Search for the cell housing the specified text and yield its (x, y) center coordinate. 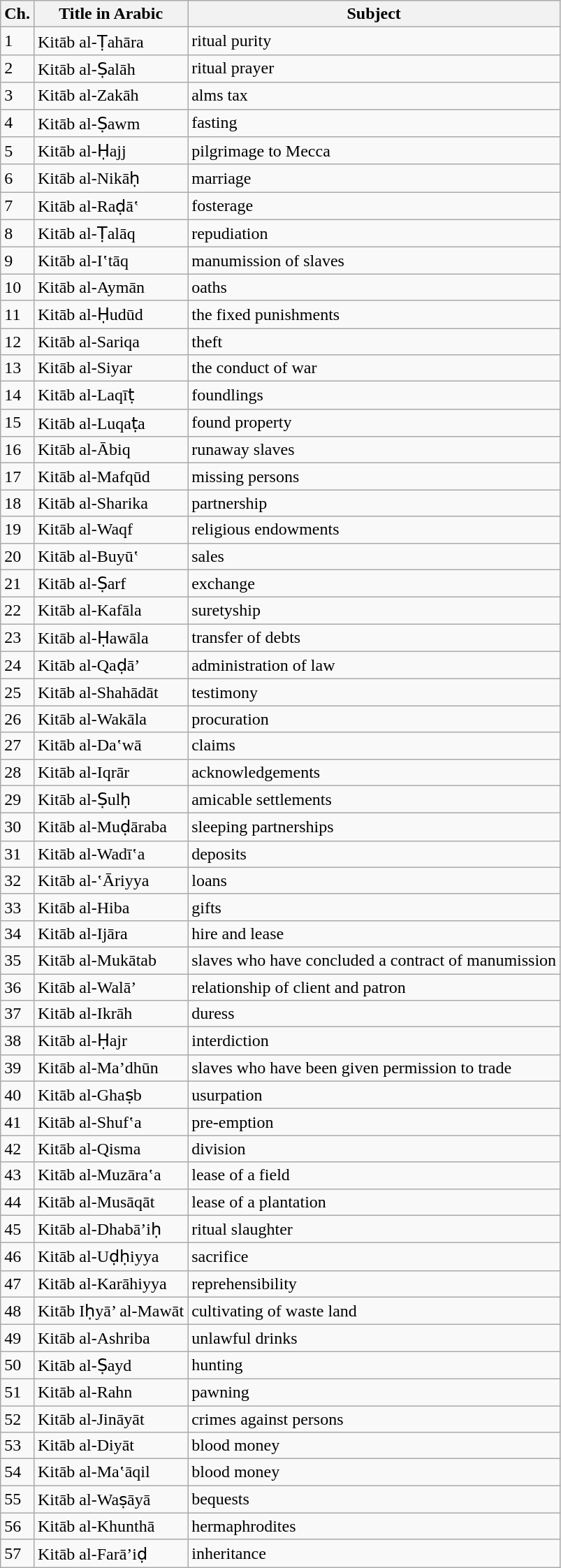
Kitāb al-Laqīṭ (110, 395)
10 (17, 287)
Kitāb al-‛Āriyya (110, 880)
cultivating of waste land (374, 1311)
Kitāb al-Ikrāh (110, 1014)
48 (17, 1311)
54 (17, 1472)
Kitāb al-Diyāt (110, 1446)
pre-emption (374, 1122)
Kitāb al-Ijāra (110, 934)
Kitāb al-Nikāḥ (110, 178)
50 (17, 1365)
Kitāb al-Muzāra‛a (110, 1175)
Kitāb al-Ṭalāq (110, 233)
Kitāb al-Da‛wā (110, 746)
Kitāb al-Kafāla (110, 611)
runaway slaves (374, 450)
lease of a field (374, 1175)
Title in Arabic (110, 14)
Kitāb al-Iqrār (110, 772)
Kitāb al-Ḥawāla (110, 638)
sacrifice (374, 1257)
claims (374, 746)
24 (17, 665)
17 (17, 477)
alms tax (374, 96)
suretyship (374, 611)
sales (374, 556)
Kitāb al-Qisma (110, 1149)
46 (17, 1257)
Kitāb al-Khunthā (110, 1526)
ritual purity (374, 41)
manumission of slaves (374, 261)
unlawful drinks (374, 1338)
Kitāb al-Waṣāyā (110, 1500)
Kitāb al-Mukātab (110, 960)
the fixed punishments (374, 314)
pawning (374, 1392)
pilgrimage to Mecca (374, 151)
Kitāb al-Ḥudūd (110, 314)
inheritance (374, 1553)
loans (374, 880)
40 (17, 1095)
ritual prayer (374, 68)
oaths (374, 287)
2 (17, 68)
37 (17, 1014)
Kitāb al-Ḥajr (110, 1041)
deposits (374, 854)
6 (17, 178)
15 (17, 423)
Kitāb al-Ābiq (110, 450)
Kitāb al-Hiba (110, 907)
27 (17, 746)
9 (17, 261)
interdiction (374, 1041)
sleeping partnerships (374, 827)
Kitāb al-Waqf (110, 530)
25 (17, 692)
36 (17, 987)
56 (17, 1526)
35 (17, 960)
14 (17, 395)
slaves who have concluded a contract of manumission (374, 960)
missing persons (374, 477)
Kitāb al-Ashriba (110, 1338)
Kitāb al-Shahādāt (110, 692)
Subject (374, 14)
Kitāb al-Ma’dhūn (110, 1068)
Kitāb al-Sharika (110, 503)
44 (17, 1202)
testimony (374, 692)
Kitāb al-Buyū‛ (110, 556)
43 (17, 1175)
Kitāb al-Aymān (110, 287)
Kitāb al-Jināyāt (110, 1419)
12 (17, 342)
31 (17, 854)
Kitāb al-Mafqūd (110, 477)
foundlings (374, 395)
Kitāb al-Shuf‛a (110, 1122)
21 (17, 583)
45 (17, 1229)
Kitāb al-Qaḍā’ (110, 665)
5 (17, 151)
51 (17, 1392)
repudiation (374, 233)
19 (17, 530)
32 (17, 880)
49 (17, 1338)
Ch. (17, 14)
Kitāb al-I‛tāq (110, 261)
marriage (374, 178)
Kitāb al-Ṣawm (110, 123)
lease of a plantation (374, 1202)
52 (17, 1419)
Kitāb al-Wakāla (110, 719)
bequests (374, 1500)
Kitāb al-Luqaṭa (110, 423)
26 (17, 719)
30 (17, 827)
ritual slaughter (374, 1229)
Kitāb al-Sariqa (110, 342)
16 (17, 450)
relationship of client and patron (374, 987)
found property (374, 423)
13 (17, 368)
18 (17, 503)
4 (17, 123)
Kitāb al-Raḍā‛ (110, 206)
Kitāb Iḥyā’ al-Mawāt (110, 1311)
1 (17, 41)
34 (17, 934)
Kitāb al-Farā’iḍ (110, 1553)
religious endowments (374, 530)
7 (17, 206)
Kitāb al-Karāhiyya (110, 1284)
57 (17, 1553)
duress (374, 1014)
28 (17, 772)
Kitāb al-Rahn (110, 1392)
Kitāb al-Zakāh (110, 96)
Kitāb al-Ṣalāh (110, 68)
23 (17, 638)
reprehensibility (374, 1284)
slaves who have been given permission to trade (374, 1068)
the conduct of war (374, 368)
39 (17, 1068)
53 (17, 1446)
Kitāb al-Muḍāraba (110, 827)
42 (17, 1149)
hire and lease (374, 934)
Kitāb al-Ṣarf (110, 583)
division (374, 1149)
47 (17, 1284)
partnership (374, 503)
hunting (374, 1365)
Kitāb al-Dhabā’iḥ (110, 1229)
Kitāb al-Ma‛āqil (110, 1472)
Kitāb al-Ḥajj (110, 151)
hermaphrodites (374, 1526)
usurpation (374, 1095)
11 (17, 314)
fosterage (374, 206)
exchange (374, 583)
administration of law (374, 665)
transfer of debts (374, 638)
Kitāb al-Siyar (110, 368)
gifts (374, 907)
procuration (374, 719)
Kitāb al-Ghaṣb (110, 1095)
38 (17, 1041)
22 (17, 611)
3 (17, 96)
crimes against persons (374, 1419)
Kitāb al-Walā’ (110, 987)
8 (17, 233)
Kitāb al-Wadī‛a (110, 854)
amicable settlements (374, 799)
Kitāb al-Ṣulḥ (110, 799)
Kitāb al-Ṣayd (110, 1365)
55 (17, 1500)
Kitāb al-Uḍḥiyya (110, 1257)
theft (374, 342)
20 (17, 556)
29 (17, 799)
Kitāb al-Musāqāt (110, 1202)
Kitāb al-Ṭahāra (110, 41)
41 (17, 1122)
33 (17, 907)
fasting (374, 123)
acknowledgements (374, 772)
